Provide the [X, Y] coordinate of the cell's center where the given text is located.  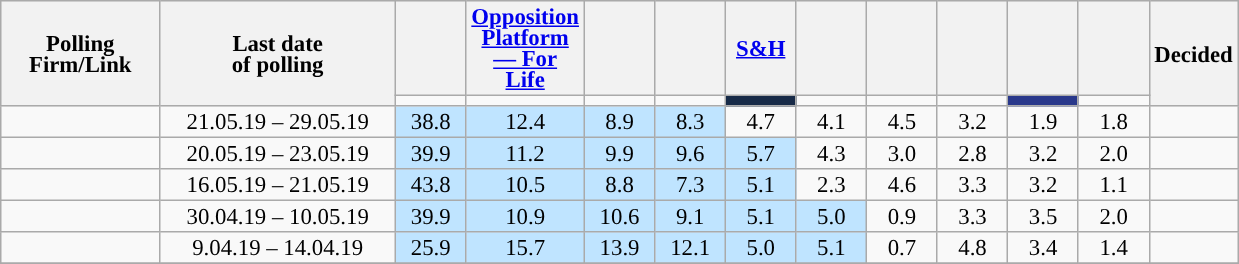
8.9 [620, 122]
11.2 [525, 154]
2.3 [832, 185]
4.3 [832, 154]
20.05.19 – 23.05.19 [278, 154]
4.7 [760, 122]
8.3 [690, 122]
Polling Firm/Link [80, 54]
3.0 [902, 154]
9.04.19 – 14.04.19 [278, 248]
10.6 [620, 217]
Last dateof polling [278, 54]
1.4 [1114, 248]
10.9 [525, 217]
16.05.19 – 21.05.19 [278, 185]
9.6 [690, 154]
4.8 [972, 248]
12.4 [525, 122]
3.4 [1044, 248]
30.04.19 – 10.05.19 [278, 217]
4.6 [902, 185]
9.1 [690, 217]
4.5 [902, 122]
Decided [1194, 54]
4.1 [832, 122]
3.5 [1044, 217]
1.9 [1044, 122]
15.7 [525, 248]
5.7 [760, 154]
38.8 [430, 122]
13.9 [620, 248]
25.9 [430, 248]
1.1 [1114, 185]
12.1 [690, 248]
1.8 [1114, 122]
2.8 [972, 154]
43.8 [430, 185]
21.05.19 – 29.05.19 [278, 122]
7.3 [690, 185]
8.8 [620, 185]
0.9 [902, 217]
Opposition Platform — For Life [525, 48]
0.7 [902, 248]
10.5 [525, 185]
9.9 [620, 154]
S&H [760, 48]
